For the text-containing cell, return its midpoint in (X, Y) coordinate format. 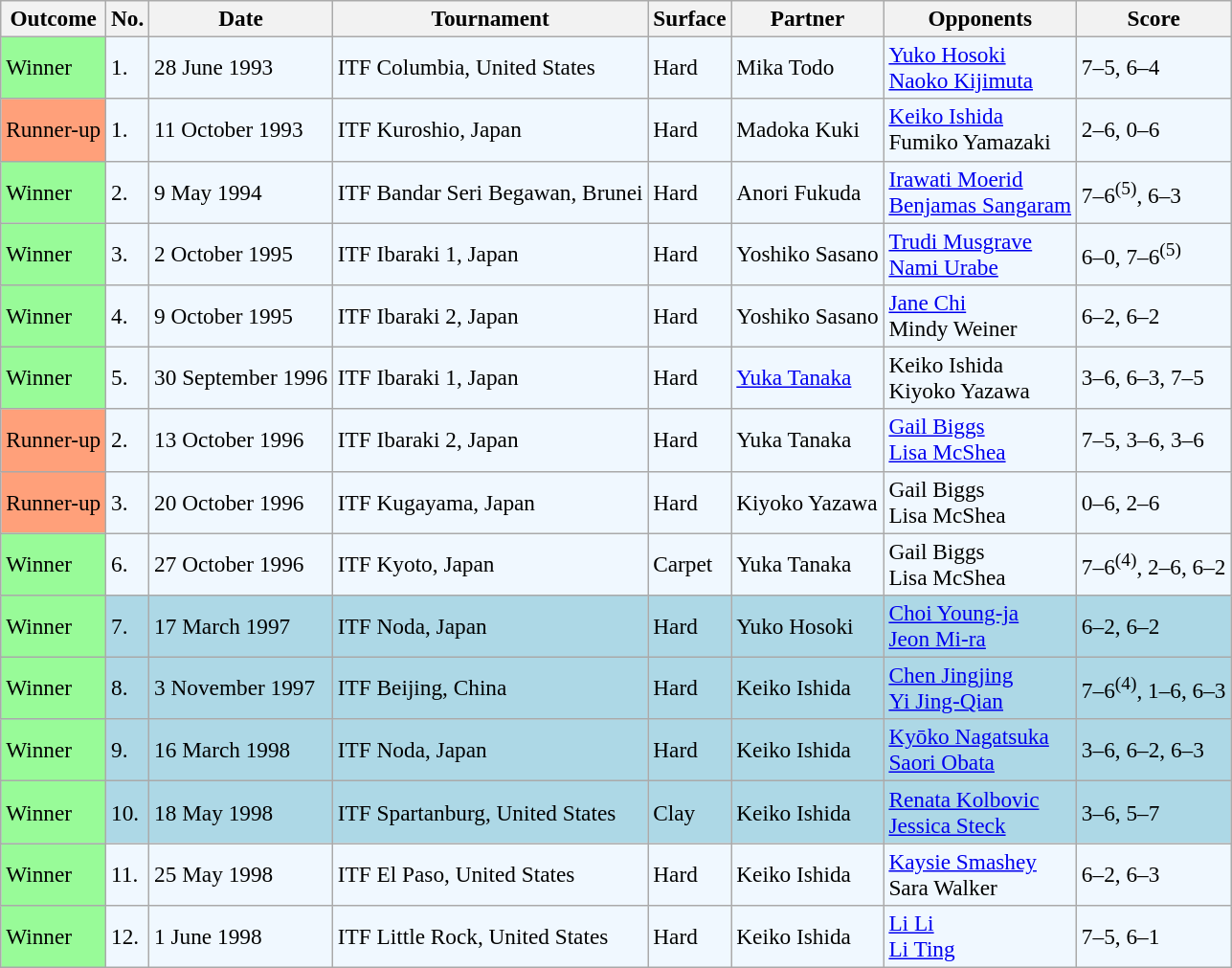
ITF Kugayama, Japan (490, 502)
1 June 1998 (241, 936)
Irawati Moerid Benjamas Sangaram (980, 191)
7–5, 6–4 (1153, 67)
Outcome (54, 18)
3–6, 6–2, 6–3 (1153, 751)
Opponents (980, 18)
5. (128, 377)
3–6, 6–3, 7–5 (1153, 377)
13 October 1996 (241, 440)
Partner (808, 18)
ITF Bandar Seri Begawan, Brunei (490, 191)
Carpet (689, 563)
Kyōko Nagatsuka Saori Obata (980, 751)
16 March 1998 (241, 751)
ITF Little Rock, United States (490, 936)
9. (128, 751)
Trudi Musgrave Nami Urabe (980, 253)
Keiko Ishida Kiyoko Yazawa (980, 377)
6–2, 6–3 (1153, 873)
27 October 1996 (241, 563)
ITF Kyoto, Japan (490, 563)
Surface (689, 18)
Yuko Hosoki (808, 626)
4. (128, 316)
Keiko Ishida Fumiko Yamazaki (980, 130)
30 September 1996 (241, 377)
18 May 1998 (241, 812)
ITF El Paso, United States (490, 873)
6–0, 7–6(5) (1153, 253)
ITF Spartanburg, United States (490, 812)
7–6(4), 1–6, 6–3 (1153, 687)
Score (1153, 18)
Yuko Hosoki Naoko Kijimuta (980, 67)
Date (241, 18)
10. (128, 812)
11. (128, 873)
0–6, 2–6 (1153, 502)
11 October 1993 (241, 130)
Renata Kolbovic Jessica Steck (980, 812)
Mika Todo (808, 67)
12. (128, 936)
Jane Chi Mindy Weiner (980, 316)
6. (128, 563)
2–6, 0–6 (1153, 130)
ITF Columbia, United States (490, 67)
25 May 1998 (241, 873)
Choi Young-ja Jeon Mi-ra (980, 626)
28 June 1993 (241, 67)
20 October 1996 (241, 502)
ITF Kuroshio, Japan (490, 130)
7–6(4), 2–6, 6–2 (1153, 563)
3 November 1997 (241, 687)
Tournament (490, 18)
No. (128, 18)
Madoka Kuki (808, 130)
9 October 1995 (241, 316)
7–5, 6–1 (1153, 936)
Kiyoko Yazawa (808, 502)
Chen Jingjing Yi Jing-Qian (980, 687)
Clay (689, 812)
17 March 1997 (241, 626)
7–6(5), 6–3 (1153, 191)
7–5, 3–6, 3–6 (1153, 440)
8. (128, 687)
ITF Beijing, China (490, 687)
9 May 1994 (241, 191)
3–6, 5–7 (1153, 812)
Anori Fukuda (808, 191)
Li Li Li Ting (980, 936)
Kaysie Smashey Sara Walker (980, 873)
7. (128, 626)
2 October 1995 (241, 253)
